Output the [x, y] coordinate of the center of the cell containing the given text.  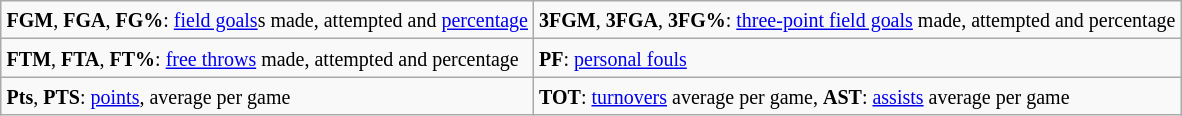
FGM, FGA, FG%: field goalss made, attempted and percentage [267, 20]
TOT: turnovers average per game, AST: assists average per game [858, 96]
FTM, FTA, FT%: free throws made, attempted and percentage [267, 58]
3FGM, 3FGA, 3FG%: three-point field goals made, attempted and percentage [858, 20]
Pts, PTS: points, average per game [267, 96]
PF: personal fouls [858, 58]
